Pinpoint the cell where the given text exists, returning its [X, Y] midpoint coordinate. 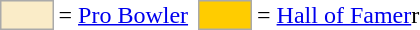
= Pro Bowler [124, 15]
